Capture the cell that displays the provided text and extract its (x, y) central coordinate. 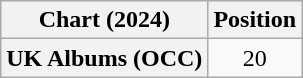
UK Albums (OCC) (104, 58)
Position (255, 20)
Chart (2024) (104, 20)
20 (255, 58)
